Capture the cell that displays the provided text and extract its [X, Y] central coordinate. 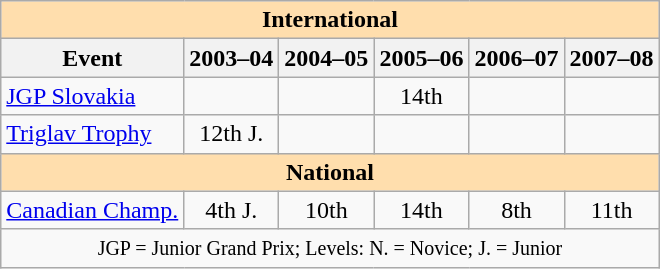
4th J. [232, 210]
2006–07 [516, 58]
Triglav Trophy [92, 134]
2007–08 [612, 58]
12th J. [232, 134]
2004–05 [326, 58]
8th [516, 210]
JGP = Junior Grand Prix; Levels: N. = Novice; J. = Junior [330, 248]
International [330, 20]
11th [612, 210]
Event [92, 58]
JGP Slovakia [92, 96]
National [330, 172]
Canadian Champ. [92, 210]
10th [326, 210]
2003–04 [232, 58]
2005–06 [422, 58]
